Capture the cell that displays the provided text and extract its [x, y] central coordinate. 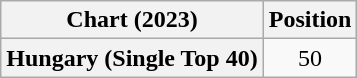
Chart (2023) [132, 20]
Hungary (Single Top 40) [132, 58]
50 [310, 58]
Position [310, 20]
